Search for the cell housing the specified text and yield its (x, y) center coordinate. 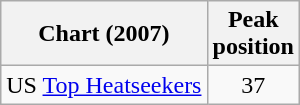
US Top Heatseekers (104, 85)
37 (253, 85)
Chart (2007) (104, 34)
Peakposition (253, 34)
